Locate the cell with the specified text and output its [x, y] center coordinate. 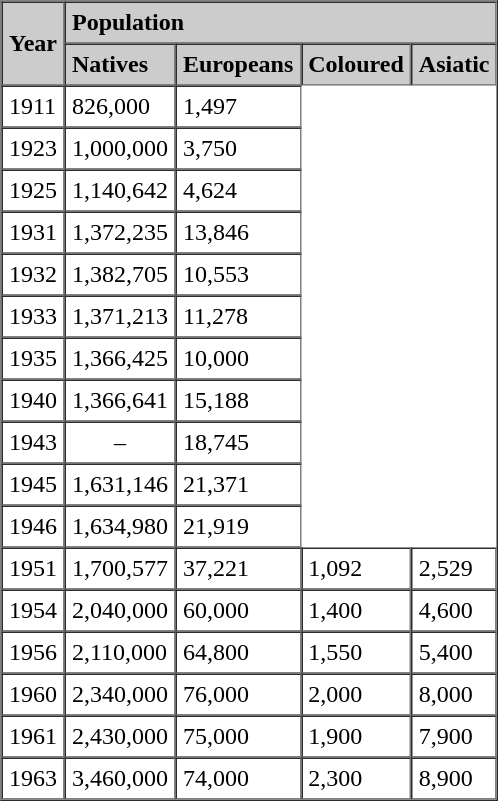
2,430,000 [120, 737]
37,221 [238, 569]
Coloured [356, 65]
2,300 [356, 779]
7,900 [454, 737]
1940 [34, 401]
1954 [34, 611]
1,140,642 [120, 191]
4,600 [454, 611]
1911 [34, 107]
64,800 [238, 653]
10,000 [238, 359]
2,529 [454, 569]
1,366,641 [120, 401]
826,000 [120, 107]
1,700,577 [120, 569]
– [120, 443]
1963 [34, 779]
1,000,000 [120, 149]
1960 [34, 695]
1,900 [356, 737]
8,000 [454, 695]
1946 [34, 527]
2,000 [356, 695]
1,366,425 [120, 359]
1,371,213 [120, 317]
21,371 [238, 485]
13,846 [238, 233]
Population [280, 23]
1932 [34, 275]
3,460,000 [120, 779]
Asiatic [454, 65]
60,000 [238, 611]
1935 [34, 359]
1925 [34, 191]
15,188 [238, 401]
1,631,146 [120, 485]
1,634,980 [120, 527]
1956 [34, 653]
Natives [120, 65]
8,900 [454, 779]
Year [34, 44]
1943 [34, 443]
1951 [34, 569]
1,372,235 [120, 233]
1,382,705 [120, 275]
1961 [34, 737]
21,919 [238, 527]
1923 [34, 149]
3,750 [238, 149]
18,745 [238, 443]
1,497 [238, 107]
76,000 [238, 695]
1,400 [356, 611]
4,624 [238, 191]
1933 [34, 317]
5,400 [454, 653]
1,092 [356, 569]
2,040,000 [120, 611]
10,553 [238, 275]
1931 [34, 233]
2,110,000 [120, 653]
1945 [34, 485]
2,340,000 [120, 695]
1,550 [356, 653]
11,278 [238, 317]
Europeans [238, 65]
74,000 [238, 779]
75,000 [238, 737]
